Return the (x, y) coordinate for the center point of the cell that contains the specified text.  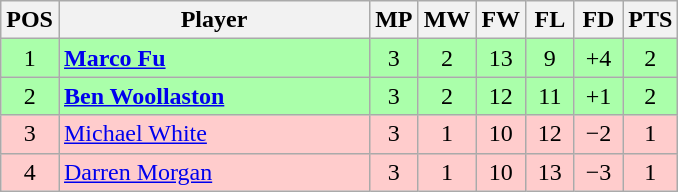
POS (30, 20)
+1 (598, 96)
MP (394, 20)
−2 (598, 134)
FL (550, 20)
−3 (598, 172)
Player (214, 20)
9 (550, 58)
Michael White (214, 134)
FW (501, 20)
+4 (598, 58)
PTS (650, 20)
FD (598, 20)
Darren Morgan (214, 172)
Marco Fu (214, 58)
11 (550, 96)
Ben Woollaston (214, 96)
MW (447, 20)
4 (30, 172)
